Identify which cell holds the provided text, then report its [x, y] central coordinate. 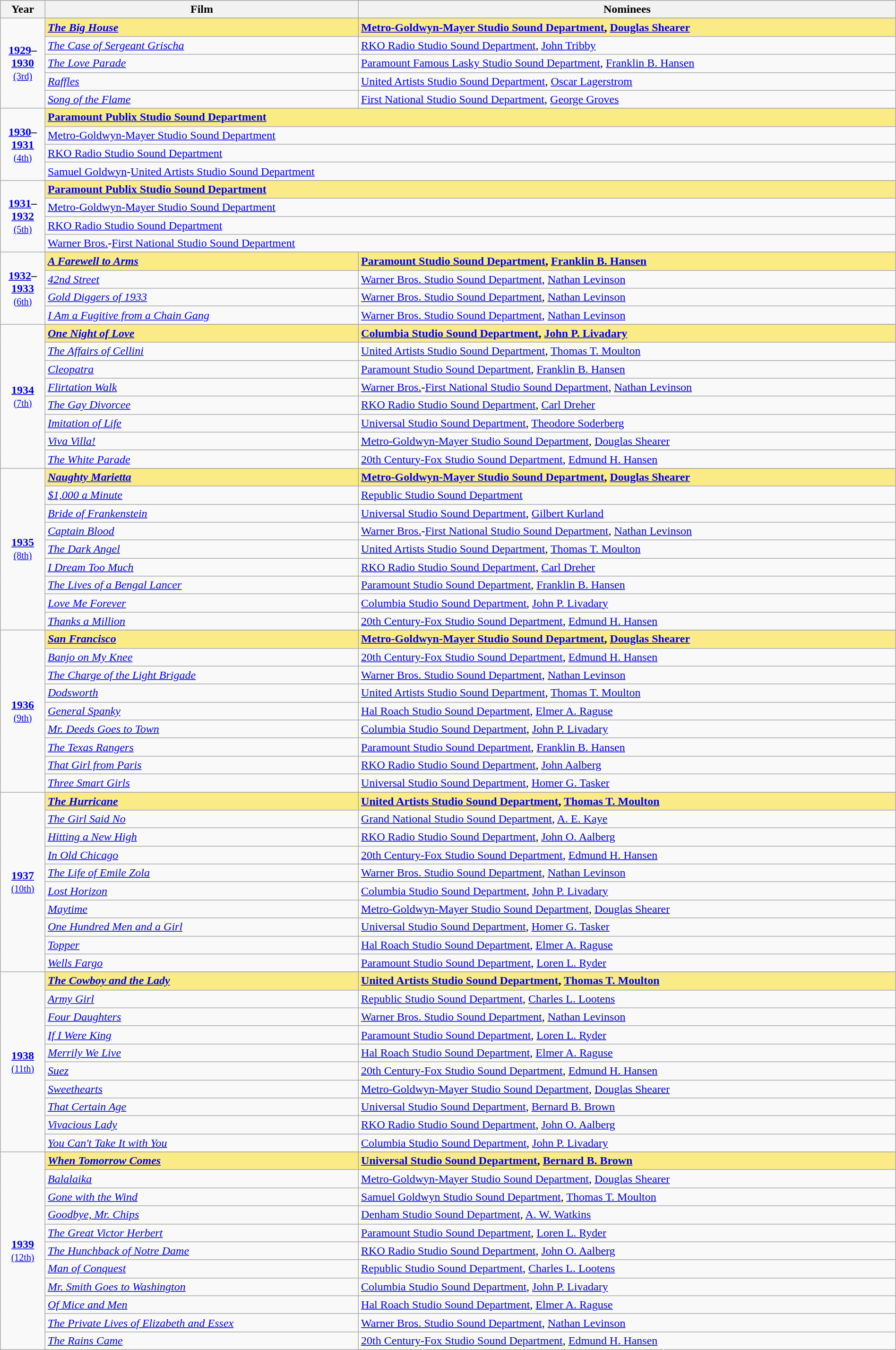
Thanks a Million [201, 621]
That Certain Age [201, 1107]
Four Daughters [201, 1017]
Topper [201, 945]
Grand National Studio Sound Department, A. E. Kaye [628, 819]
Sweethearts [201, 1089]
RKO Radio Studio Sound Department, John Aalberg [628, 765]
Imitation of Life [201, 423]
Flirtation Walk [201, 387]
The Texas Rangers [201, 747]
Republic Studio Sound Department [628, 495]
Song of the Flame [201, 99]
The Great Victor Herbert [201, 1233]
Army Girl [201, 999]
First National Studio Sound Department, George Groves [628, 99]
The Affairs of Cellini [201, 351]
Raffles [201, 81]
1929–1930(3rd) [23, 63]
Banjo on My Knee [201, 657]
Mr. Deeds Goes to Town [201, 729]
Mr. Smith Goes to Washington [201, 1287]
The Hurricane [201, 801]
1936(9th) [23, 711]
That Girl from Paris [201, 765]
1931–1932(5th) [23, 216]
Warner Bros.-First National Studio Sound Department [470, 243]
Samuel Goldwyn Studio Sound Department, Thomas T. Moulton [628, 1197]
The Girl Said No [201, 819]
42nd Street [201, 279]
RKO Radio Studio Sound Department, John Tribby [628, 45]
I Am a Fugitive from a Chain Gang [201, 315]
Cleopatra [201, 369]
Samuel Goldwyn-United Artists Studio Sound Department [470, 171]
1939(12th) [23, 1251]
Balalaika [201, 1179]
Nominees [628, 9]
The Life of Emile Zola [201, 873]
General Spanky [201, 711]
Lost Horizon [201, 891]
1938(11th) [23, 1062]
Wells Fargo [201, 963]
The Lives of a Bengal Lancer [201, 585]
Year [23, 9]
The Hunchback of Notre Dame [201, 1251]
The Cowboy and the Lady [201, 981]
Paramount Famous Lasky Studio Sound Department, Franklin B. Hansen [628, 63]
The Gay Divorcee [201, 405]
Love Me Forever [201, 603]
Of Mice and Men [201, 1305]
Universal Studio Sound Department, Gilbert Kurland [628, 513]
1934(7th) [23, 396]
Universal Studio Sound Department, Theodore Soderberg [628, 423]
Goodbye, Mr. Chips [201, 1215]
1935(8th) [23, 549]
The White Parade [201, 459]
When Tomorrow Comes [201, 1161]
Denham Studio Sound Department, A. W. Watkins [628, 1215]
In Old Chicago [201, 855]
Three Smart Girls [201, 783]
You Can't Take It with You [201, 1143]
If I Were King [201, 1035]
United Artists Studio Sound Department, Oscar Lagerstrom [628, 81]
Bride of Frankenstein [201, 513]
1932–1933(6th) [23, 288]
A Farewell to Arms [201, 261]
1930–1931(4th) [23, 144]
Vivacious Lady [201, 1125]
Gold Diggers of 1933 [201, 297]
Gone with the Wind [201, 1197]
$1,000 a Minute [201, 495]
The Private Lives of Elizabeth and Essex [201, 1323]
The Rains Came [201, 1341]
The Love Parade [201, 63]
The Big House [201, 27]
1937(10th) [23, 882]
Merrily We Live [201, 1053]
Naughty Marietta [201, 477]
The Dark Angel [201, 549]
Film [201, 9]
Suez [201, 1071]
Dodsworth [201, 693]
Maytime [201, 909]
Hitting a New High [201, 837]
I Dream Too Much [201, 567]
Captain Blood [201, 531]
One Hundred Men and a Girl [201, 927]
Man of Conquest [201, 1269]
San Francisco [201, 639]
Viva Villa! [201, 441]
The Case of Sergeant Grischa [201, 45]
One Night of Love [201, 333]
The Charge of the Light Brigade [201, 675]
